Pinpoint the cell where the given text exists, returning its (x, y) midpoint coordinate. 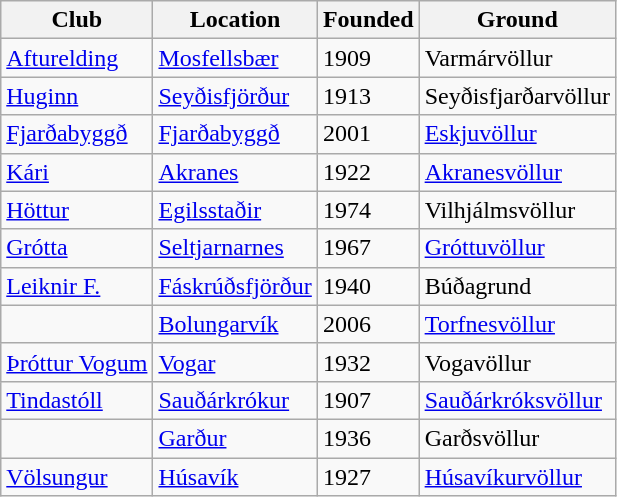
Leiknir F. (77, 286)
1922 (368, 172)
Seyðisfjörður (235, 96)
Gróttuvöllur (517, 248)
2001 (368, 134)
Búðagrund (517, 286)
Founded (368, 20)
Kári (77, 172)
Location (235, 20)
Þróttur Vogum (77, 362)
Vogavöllur (517, 362)
Akranes (235, 172)
Torfnesvöllur (517, 324)
Huginn (77, 96)
Sauðárkróksvöllur (517, 400)
1936 (368, 438)
1913 (368, 96)
1909 (368, 58)
Vilhjálmsvöllur (517, 210)
Mosfellsbær (235, 58)
Garður (235, 438)
Vogar (235, 362)
2006 (368, 324)
1967 (368, 248)
Egilsstaðir (235, 210)
Seyðisfjarðarvöllur (517, 96)
1932 (368, 362)
1927 (368, 477)
1940 (368, 286)
Afturelding (77, 58)
1974 (368, 210)
Ground (517, 20)
Húsavíkurvöllur (517, 477)
Varmárvöllur (517, 58)
Fáskrúðsfjörður (235, 286)
Seltjarnarnes (235, 248)
Eskjuvöllur (517, 134)
Bolungarvík (235, 324)
Garðsvöllur (517, 438)
1907 (368, 400)
Akranesvöllur (517, 172)
Húsavík (235, 477)
Club (77, 20)
Völsungur (77, 477)
Höttur (77, 210)
Tindastóll (77, 400)
Sauðárkrókur (235, 400)
Grótta (77, 248)
